Pinpoint the cell where the given text exists, returning its [x, y] midpoint coordinate. 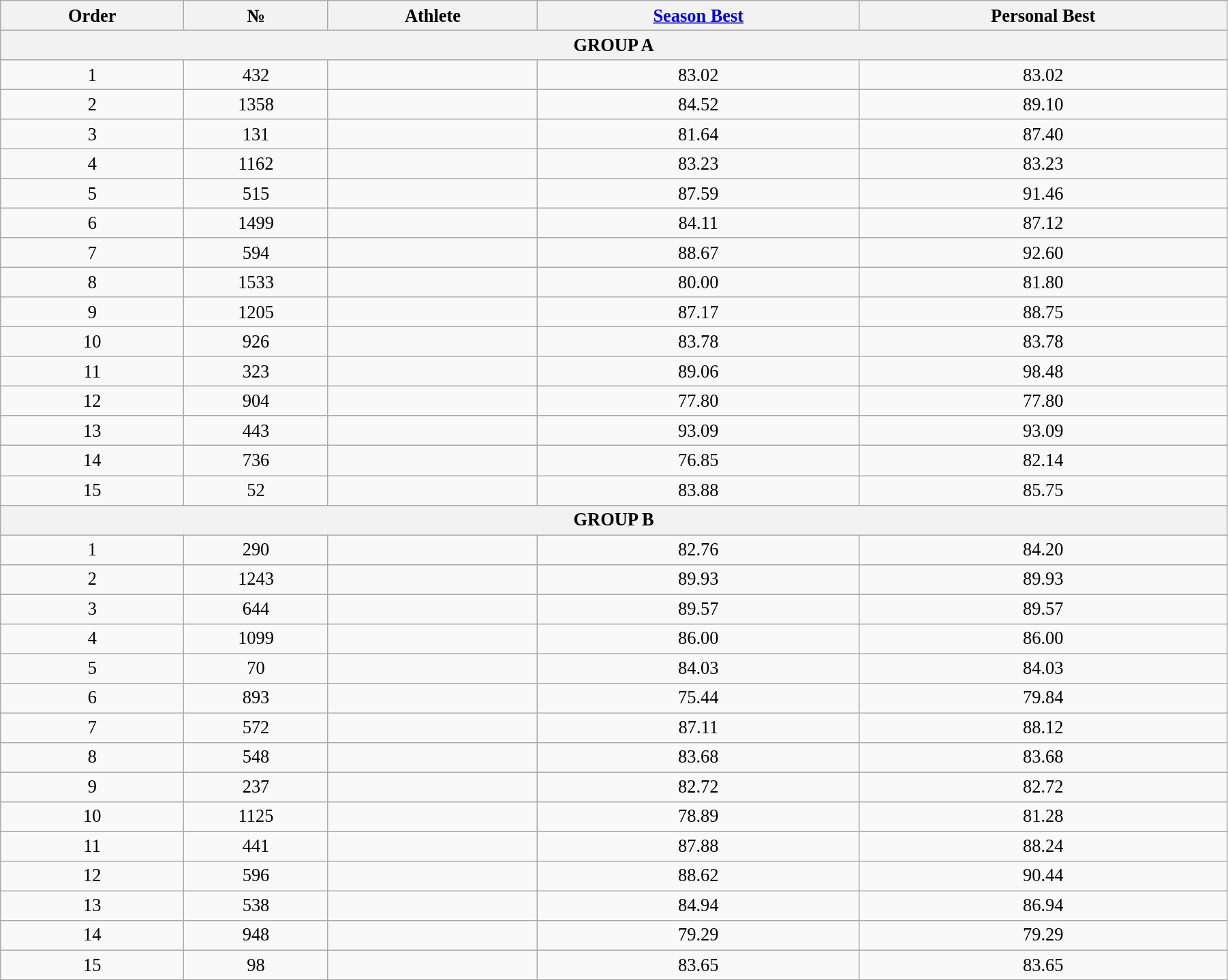
948 [256, 935]
Season Best [699, 15]
1205 [256, 312]
84.20 [1043, 549]
87.88 [699, 846]
323 [256, 371]
76.85 [699, 461]
88.62 [699, 876]
1243 [256, 579]
90.44 [1043, 876]
Order [93, 15]
1099 [256, 639]
89.10 [1043, 104]
644 [256, 609]
№ [256, 15]
1125 [256, 816]
736 [256, 461]
GROUP B [614, 520]
82.76 [699, 549]
87.12 [1043, 223]
79.84 [1043, 698]
81.80 [1043, 282]
80.00 [699, 282]
84.94 [699, 906]
237 [256, 787]
548 [256, 757]
131 [256, 134]
52 [256, 490]
70 [256, 668]
Athlete [432, 15]
83.88 [699, 490]
432 [256, 74]
87.40 [1043, 134]
98 [256, 965]
904 [256, 401]
Personal Best [1043, 15]
89.06 [699, 371]
88.24 [1043, 846]
1499 [256, 223]
84.52 [699, 104]
88.75 [1043, 312]
594 [256, 253]
87.11 [699, 727]
85.75 [1043, 490]
1358 [256, 104]
538 [256, 906]
290 [256, 549]
1533 [256, 282]
441 [256, 846]
88.12 [1043, 727]
91.46 [1043, 194]
82.14 [1043, 461]
515 [256, 194]
88.67 [699, 253]
87.59 [699, 194]
596 [256, 876]
572 [256, 727]
86.94 [1043, 906]
81.28 [1043, 816]
92.60 [1043, 253]
75.44 [699, 698]
926 [256, 341]
443 [256, 431]
1162 [256, 164]
81.64 [699, 134]
84.11 [699, 223]
78.89 [699, 816]
87.17 [699, 312]
GROUP A [614, 45]
98.48 [1043, 371]
893 [256, 698]
